Return (X, Y) of the center of cell containing provided text 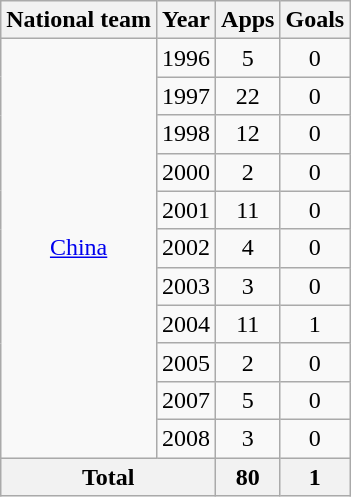
80 (248, 477)
Goals (315, 20)
National team (79, 20)
2005 (186, 362)
Year (186, 20)
Total (108, 477)
China (79, 248)
4 (248, 248)
2000 (186, 172)
22 (248, 96)
2001 (186, 210)
2004 (186, 324)
12 (248, 134)
1996 (186, 58)
Apps (248, 20)
1998 (186, 134)
2002 (186, 248)
2008 (186, 438)
1997 (186, 96)
2003 (186, 286)
2007 (186, 400)
